Determine the [X, Y] coordinate at the center of the cell enclosing the given text.  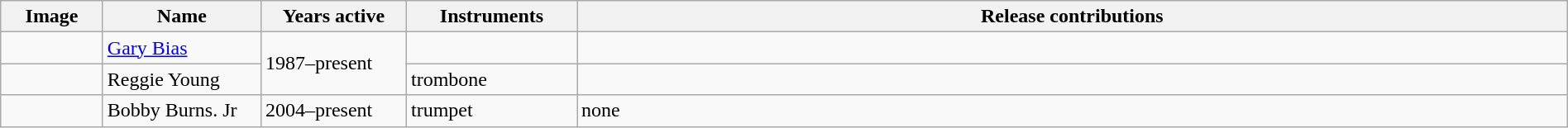
Name [182, 17]
trumpet [491, 111]
trombone [491, 79]
Reggie Young [182, 79]
none [1073, 111]
1987–present [333, 64]
Years active [333, 17]
2004–present [333, 111]
Image [52, 17]
Instruments [491, 17]
Release contributions [1073, 17]
Gary Bias [182, 48]
Bobby Burns. Jr [182, 111]
